Pinpoint the cell where the given text exists, returning its (X, Y) midpoint coordinate. 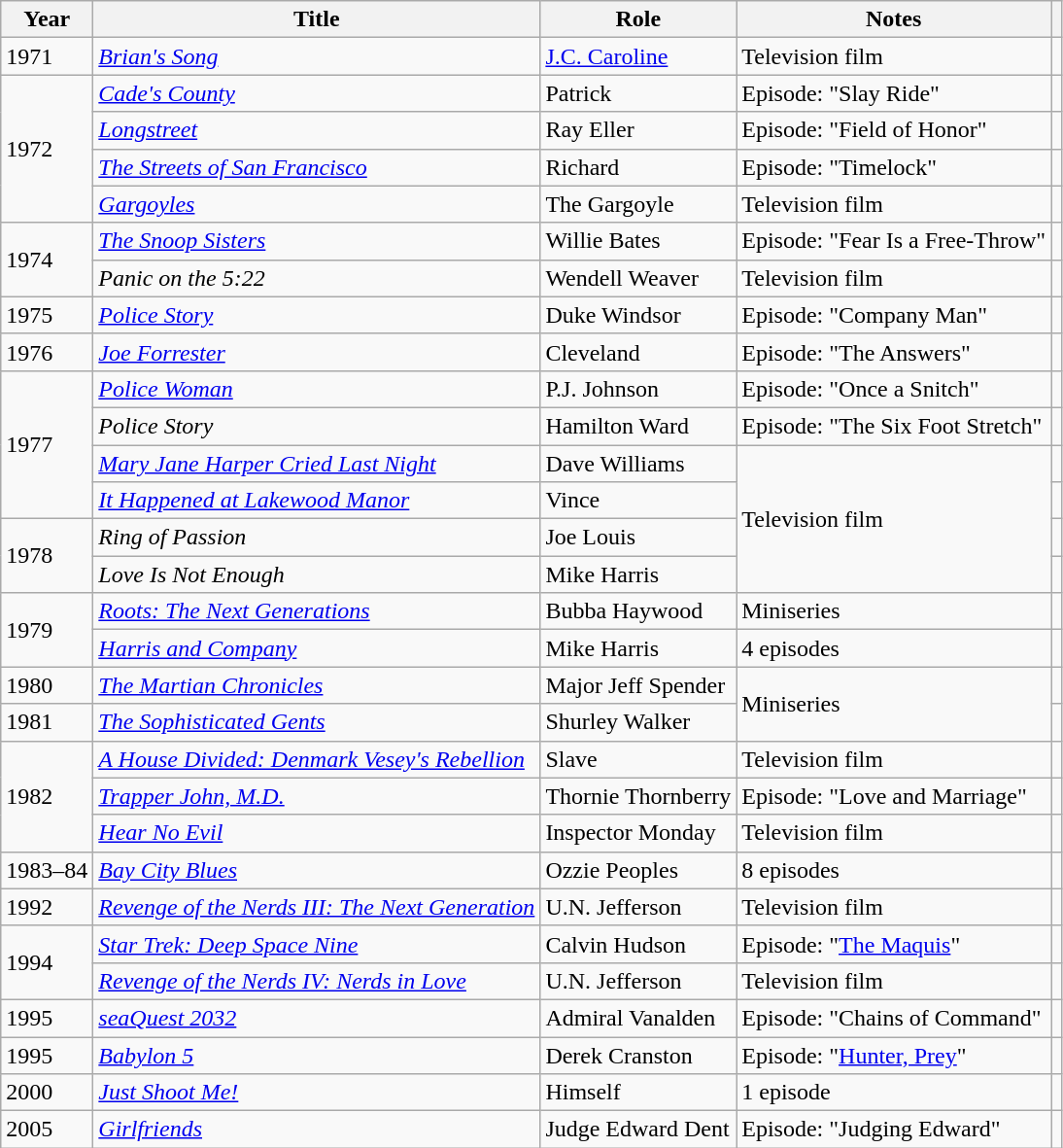
1977 (47, 444)
Love Is Not Enough (317, 574)
Episode: "Love and Marriage" (894, 796)
Title (317, 19)
Thornie Thornberry (638, 796)
1971 (47, 56)
Wendell Weaver (638, 278)
Episode: "The Six Foot Stretch" (894, 426)
Trapper John, M.D. (317, 796)
1982 (47, 796)
P.J. Johnson (638, 389)
Episode: "Fear Is a Free-Throw" (894, 241)
1992 (47, 907)
Revenge of the Nerds IV: Nerds in Love (317, 981)
Brian's Song (317, 56)
Episode: "Slay Ride" (894, 93)
Joe Forrester (317, 352)
A House Divided: Denmark Vesey's Rebellion (317, 759)
Joe Louis (638, 538)
1972 (47, 149)
8 episodes (894, 870)
1 episode (894, 1093)
Mary Jane Harper Cried Last Night (317, 464)
Ozzie Peoples (638, 870)
Patrick (638, 93)
Admiral Vanalden (638, 1018)
Cade's County (317, 93)
Episode: "Chains of Command" (894, 1018)
The Gargoyle (638, 204)
Hamilton Ward (638, 426)
Babylon 5 (317, 1055)
Judge Edward Dent (638, 1130)
1994 (47, 962)
Just Shoot Me! (317, 1093)
J.C. Caroline (638, 56)
Episode: "Once a Snitch" (894, 389)
1980 (47, 685)
Episode: "Company Man" (894, 315)
Vince (638, 501)
The Streets of San Francisco (317, 167)
Hear No Evil (317, 833)
Slave (638, 759)
Cleveland (638, 352)
Himself (638, 1093)
2000 (47, 1093)
Roots: The Next Generations (317, 611)
Year (47, 19)
Duke Windsor (638, 315)
Ring of Passion (317, 538)
Bay City Blues (317, 870)
1983–84 (47, 870)
Episode: "Hunter, Prey" (894, 1055)
Episode: "Judging Edward" (894, 1130)
Role (638, 19)
Shurley Walker (638, 722)
Gargoyles (317, 204)
2005 (47, 1130)
Harris and Company (317, 648)
1974 (47, 260)
1976 (47, 352)
Panic on the 5:22 (317, 278)
Episode: "The Maquis" (894, 944)
Episode: "The Answers" (894, 352)
1981 (47, 722)
Major Jeff Spender (638, 685)
Episode: "Timelock" (894, 167)
The Martian Chronicles (317, 685)
Police Woman (317, 389)
Willie Bates (638, 241)
Episode: "Field of Honor" (894, 130)
Ray Eller (638, 130)
Inspector Monday (638, 833)
1979 (47, 630)
1978 (47, 556)
It Happened at Lakewood Manor (317, 501)
Bubba Haywood (638, 611)
Star Trek: Deep Space Nine (317, 944)
4 episodes (894, 648)
The Snoop Sisters (317, 241)
1975 (47, 315)
Derek Cranston (638, 1055)
The Sophisticated Gents (317, 722)
Girlfriends (317, 1130)
Notes (894, 19)
Revenge of the Nerds III: The Next Generation (317, 907)
Calvin Hudson (638, 944)
Richard (638, 167)
seaQuest 2032 (317, 1018)
Longstreet (317, 130)
Dave Williams (638, 464)
